Search for the cell housing the specified text and yield its (X, Y) center coordinate. 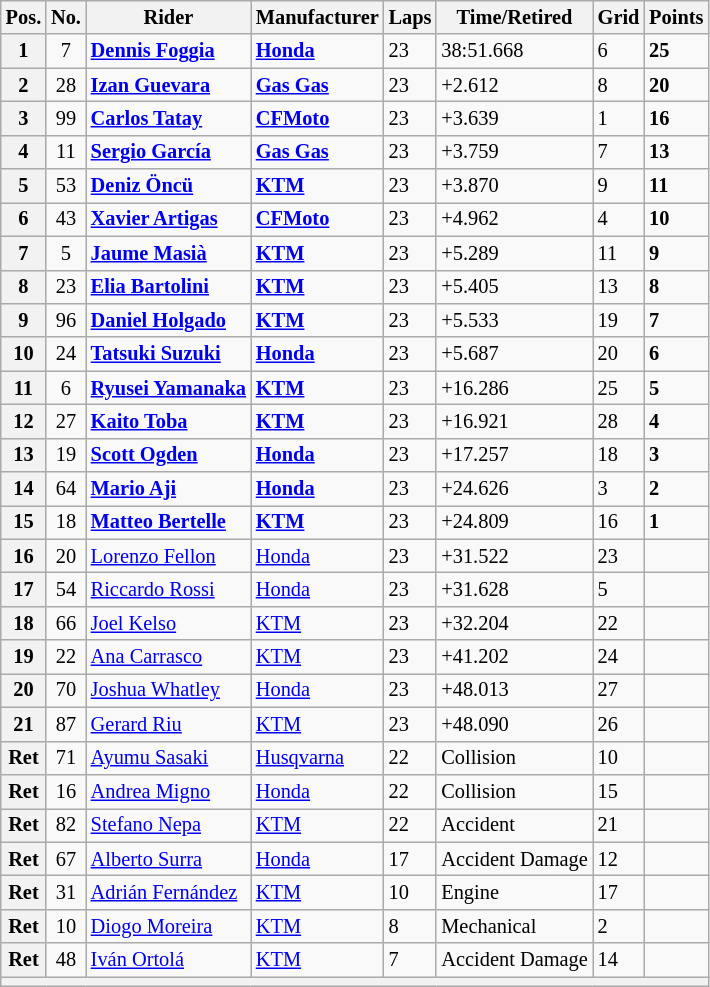
64 (66, 489)
Scott Ogden (168, 455)
Deniz Öncü (168, 186)
43 (66, 219)
+16.286 (514, 388)
48 (66, 960)
Sergio García (168, 152)
+41.202 (514, 657)
+16.921 (514, 421)
Iván Ortolá (168, 960)
Izan Guevara (168, 85)
Ana Carrasco (168, 657)
+5.289 (514, 253)
66 (66, 623)
Pos. (24, 17)
+4.962 (514, 219)
Rider (168, 17)
Lorenzo Fellon (168, 556)
Diogo Moreira (168, 926)
+5.687 (514, 354)
54 (66, 589)
Dennis Foggia (168, 51)
Joel Kelso (168, 623)
+3.870 (514, 186)
Elia Bartolini (168, 287)
Daniel Holgado (168, 320)
Joshua Whatley (168, 690)
26 (619, 724)
Matteo Bertelle (168, 522)
+24.626 (514, 489)
71 (66, 758)
+31.522 (514, 556)
38:51.668 (514, 51)
Husqvarna (318, 758)
+32.204 (514, 623)
+31.628 (514, 589)
Tatsuki Suzuki (168, 354)
+2.612 (514, 85)
82 (66, 825)
Gerard Riu (168, 724)
Manufacturer (318, 17)
Time/Retired (514, 17)
87 (66, 724)
+5.533 (514, 320)
Ryusei Yamanaka (168, 388)
Ayumu Sasaki (168, 758)
+5.405 (514, 287)
Mario Aji (168, 489)
Grid (619, 17)
96 (66, 320)
31 (66, 892)
Adrián Fernández (168, 892)
+48.013 (514, 690)
Kaito Toba (168, 421)
Mechanical (514, 926)
99 (66, 118)
67 (66, 859)
Points (676, 17)
Engine (514, 892)
70 (66, 690)
Laps (410, 17)
Xavier Artigas (168, 219)
No. (66, 17)
Accident (514, 825)
+3.639 (514, 118)
53 (66, 186)
+3.759 (514, 152)
Andrea Migno (168, 791)
+17.257 (514, 455)
+24.809 (514, 522)
Alberto Surra (168, 859)
+48.090 (514, 724)
Stefano Nepa (168, 825)
Carlos Tatay (168, 118)
Riccardo Rossi (168, 589)
Jaume Masià (168, 253)
